Capture the cell that displays the provided text and extract its [X, Y] central coordinate. 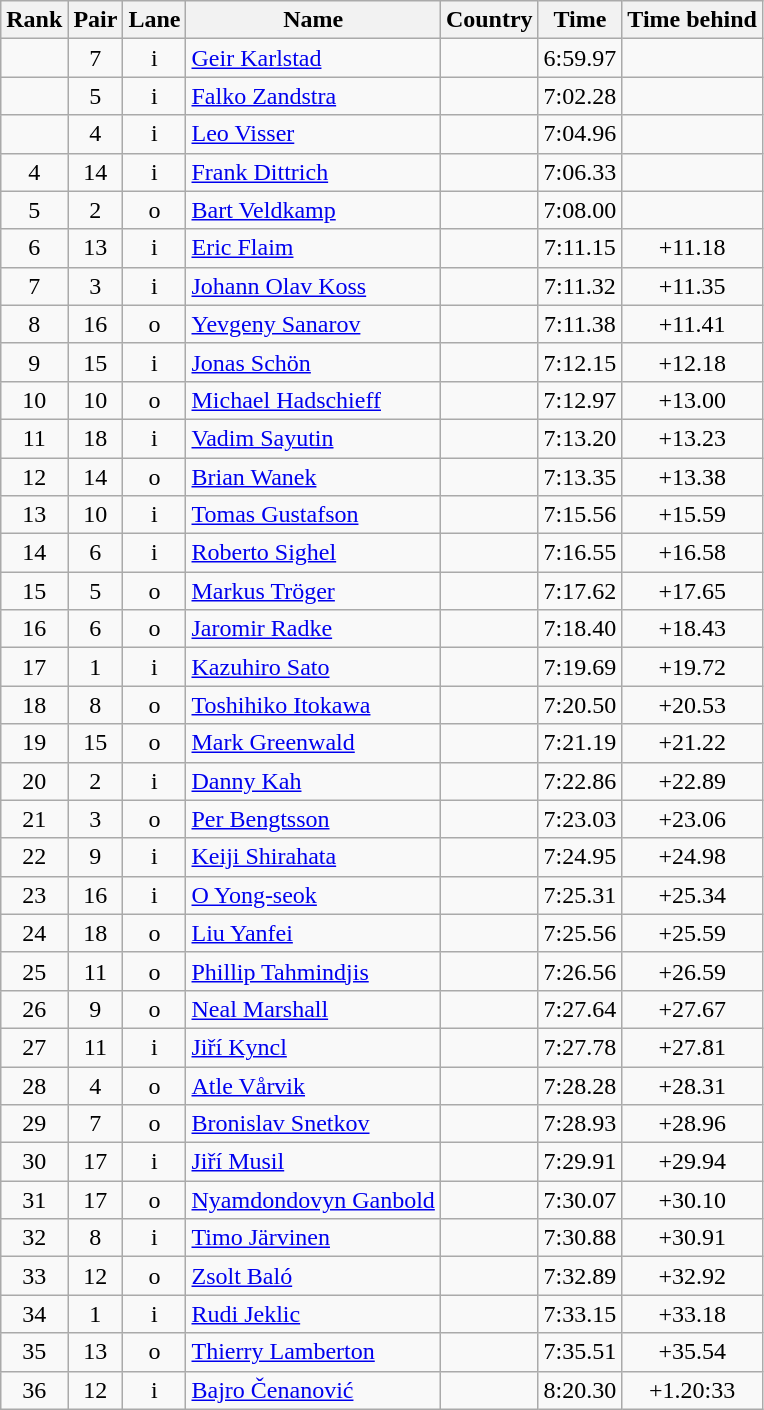
36 [34, 1390]
23 [34, 895]
Jaromir Radke [313, 629]
Nyamdondovyn Ganbold [313, 1200]
Per Bengtsson [313, 819]
8:20.30 [580, 1390]
7:29.91 [580, 1162]
Danny Kah [313, 781]
7:35.51 [580, 1352]
+32.92 [692, 1276]
Pair [96, 20]
+11.41 [692, 324]
Rudi Jeklic [313, 1314]
Neal Marshall [313, 1009]
+19.72 [692, 667]
Country [489, 20]
7:06.33 [580, 172]
32 [34, 1238]
7:11.32 [580, 286]
Jiří Musil [313, 1162]
27 [34, 1047]
Toshihiko Itokawa [313, 705]
6:59.97 [580, 58]
7:13.20 [580, 438]
7:24.95 [580, 857]
+12.18 [692, 362]
7:23.03 [580, 819]
Geir Karlstad [313, 58]
Phillip Tahmindjis [313, 971]
7:12.97 [580, 400]
28 [34, 1085]
Michael Hadschieff [313, 400]
Yevgeny Sanarov [313, 324]
+18.43 [692, 629]
7:16.55 [580, 553]
Atle Vårvik [313, 1085]
7:25.56 [580, 933]
+22.89 [692, 781]
Time behind [692, 20]
+30.10 [692, 1200]
7:22.86 [580, 781]
34 [34, 1314]
7:15.56 [580, 515]
Bart Veldkamp [313, 210]
+17.65 [692, 591]
Thierry Lamberton [313, 1352]
7:30.07 [580, 1200]
+25.34 [692, 895]
Time [580, 20]
+11.35 [692, 286]
+15.59 [692, 515]
+11.18 [692, 248]
+33.18 [692, 1314]
7:33.15 [580, 1314]
+30.91 [692, 1238]
7:12.15 [580, 362]
+28.31 [692, 1085]
+28.96 [692, 1124]
Lane [154, 20]
+13.23 [692, 438]
7:28.28 [580, 1085]
Keiji Shirahata [313, 857]
Mark Greenwald [313, 743]
26 [34, 1009]
Markus Tröger [313, 591]
22 [34, 857]
7:19.69 [580, 667]
Frank Dittrich [313, 172]
7:11.38 [580, 324]
+24.98 [692, 857]
20 [34, 781]
21 [34, 819]
Vadim Sayutin [313, 438]
7:11.15 [580, 248]
+13.38 [692, 477]
+27.81 [692, 1047]
7:30.88 [580, 1238]
Eric Flaim [313, 248]
7:02.28 [580, 96]
Jiří Kyncl [313, 1047]
+16.58 [692, 553]
7:25.31 [580, 895]
+25.59 [692, 933]
+1.20:33 [692, 1390]
33 [34, 1276]
30 [34, 1162]
+21.22 [692, 743]
+23.06 [692, 819]
Timo Järvinen [313, 1238]
Bajro Čenanović [313, 1390]
29 [34, 1124]
Kazuhiro Sato [313, 667]
+13.00 [692, 400]
7:13.35 [580, 477]
7:27.64 [580, 1009]
+20.53 [692, 705]
7:17.62 [580, 591]
25 [34, 971]
7:27.78 [580, 1047]
+29.94 [692, 1162]
Liu Yanfei [313, 933]
19 [34, 743]
Roberto Sighel [313, 553]
31 [34, 1200]
7:04.96 [580, 134]
7:08.00 [580, 210]
7:28.93 [580, 1124]
Brian Wanek [313, 477]
+35.54 [692, 1352]
Leo Visser [313, 134]
O Yong-seok [313, 895]
7:18.40 [580, 629]
+26.59 [692, 971]
Zsolt Baló [313, 1276]
7:21.19 [580, 743]
Jonas Schön [313, 362]
Bronislav Snetkov [313, 1124]
Tomas Gustafson [313, 515]
+27.67 [692, 1009]
7:20.50 [580, 705]
Johann Olav Koss [313, 286]
35 [34, 1352]
24 [34, 933]
Name [313, 20]
7:32.89 [580, 1276]
Falko Zandstra [313, 96]
Rank [34, 20]
7:26.56 [580, 971]
